Determine the (x, y) coordinate at the center of the cell enclosing the given text.  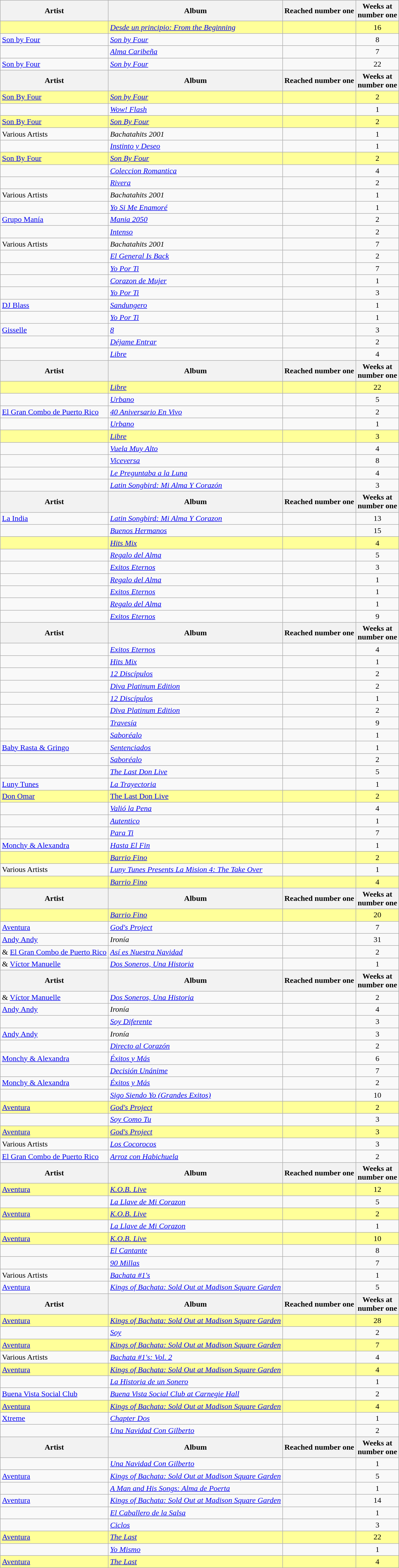
Déjame Entrar (195, 342)
Vuela Muy Alto (195, 449)
Gisselle (54, 330)
Le Preguntaba a la Luna (195, 473)
Viceversa (195, 461)
Sandungero (195, 305)
12 (377, 1189)
90 Millas (195, 1263)
Directo al Corazón (195, 1046)
Wow! Flash (195, 109)
Sigo Siendo Yo (Grandes Exitos) (195, 1095)
Yo Mismo (195, 1549)
Decisión Unánime (195, 1071)
Rivera (195, 183)
6 (377, 1058)
Yo Si Me Enamoré (195, 207)
31 (377, 939)
Corazon de Mujer (195, 281)
Luny Tunes Presents La Mision 4: The Take Over (195, 870)
Chapter Dos (195, 1418)
Travesía (195, 723)
Latin Songbird: Mi Alma Y Corazón (195, 485)
15 (377, 530)
Ciclos (195, 1525)
El Caballero de la Salsa (195, 1513)
Para Ti (195, 833)
Instinto y Deseo (195, 146)
El Cantante (195, 1251)
Bachata #1's (195, 1275)
El General Is Back (195, 256)
Soy Como Tu (195, 1119)
Mania 2050 (195, 220)
16 (377, 27)
Don Omar (54, 796)
40 Aniversario En Vivo (195, 412)
Autentico (195, 821)
La Trayectoria (195, 784)
DJ Blass (54, 305)
20 (377, 915)
Los Cocorocos (195, 1144)
Buena Vista Social Club (54, 1394)
Coleccion Romantica (195, 171)
Alma Caribeña (195, 52)
Buena Vista Social Club at Carnegie Hall (195, 1394)
Intenso (195, 232)
Desde un principio: From the Beginning (195, 27)
Hasta El Fin (195, 845)
Sentenciados (195, 747)
Soy (195, 1333)
& El Gran Combo de Puerto Rico (54, 952)
28 (377, 1320)
Latin Songbird: Mi Alma Y Corazon (195, 518)
La India (54, 518)
Así es Nuestra Navidad (195, 952)
Xtreme (54, 1418)
Soy Diferente (195, 1022)
Valió la Pena (195, 809)
Buenos Hermanos (195, 530)
Grupo Manía (54, 220)
Arroz con Habichuela (195, 1156)
13 (377, 518)
Bachata #1's: Vol. 2 (195, 1357)
14 (377, 1500)
Baby Rasta & Gringo (54, 747)
A Man and His Songs: Alma de Poerta (195, 1488)
La Historia de un Sonero (195, 1382)
Luny Tunes (54, 784)
